Extract the [x, y] coordinate from the center of the cell holding the provided text.  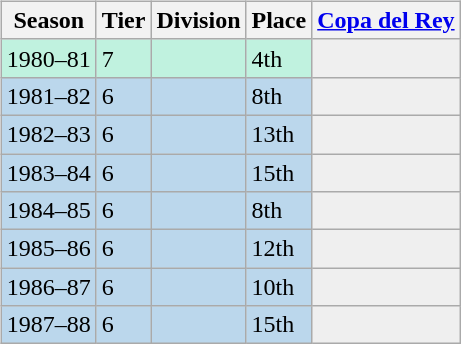
13th [279, 134]
1984–85 [48, 211]
10th [279, 287]
1982–83 [48, 134]
Place [279, 20]
Tier [124, 20]
1987–88 [48, 325]
12th [279, 249]
1983–84 [48, 173]
1980–81 [48, 58]
1981–82 [48, 96]
4th [279, 58]
1986–87 [48, 287]
1985–86 [48, 249]
7 [124, 58]
Division [198, 20]
Copa del Rey [386, 20]
Season [48, 20]
